Detect which cell encompasses the target text, then output its [X, Y] center coordinate. 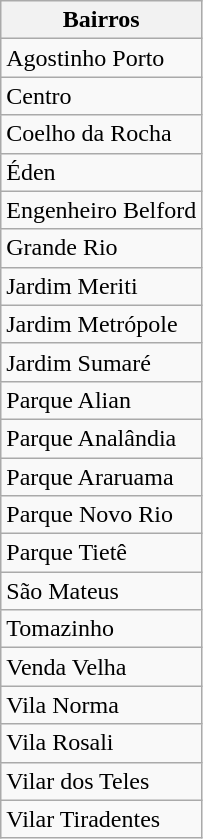
Parque Novo Rio [102, 515]
Vilar dos Teles [102, 781]
Parque Analândia [102, 438]
Venda Velha [102, 667]
Agostinho Porto [102, 58]
Vila Rosali [102, 743]
Bairros [102, 20]
Jardim Metrópole [102, 324]
Tomazinho [102, 629]
Parque Alian [102, 400]
Parque Araruama [102, 477]
Grande Rio [102, 248]
Éden [102, 172]
Jardim Meriti [102, 286]
Vilar Tiradentes [102, 819]
Jardim Sumaré [102, 362]
Parque Tietê [102, 553]
Coelho da Rocha [102, 134]
Vila Norma [102, 705]
Engenheiro Belford [102, 210]
Centro [102, 96]
São Mateus [102, 591]
